Find where the given text appears and provide that cell's center as [X, Y] coordinate. 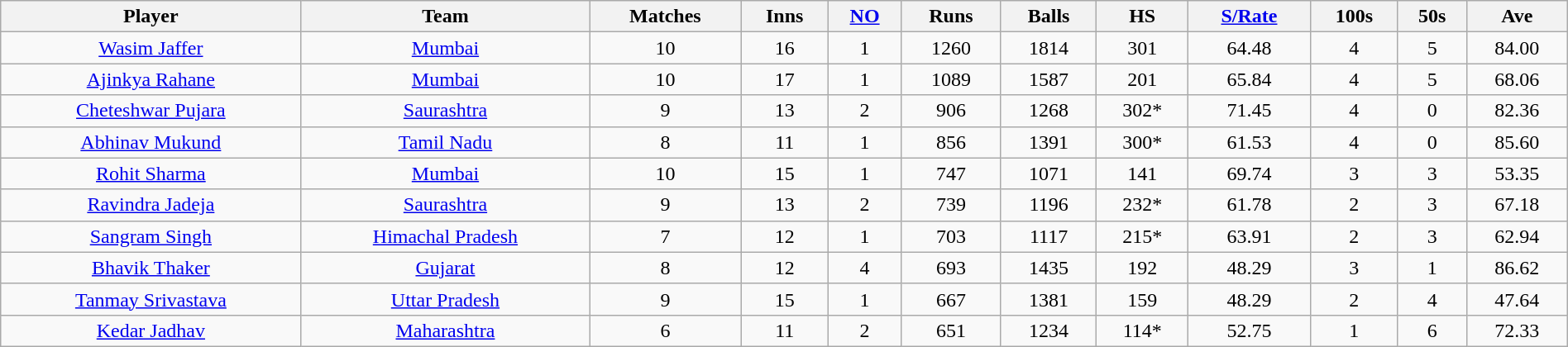
703 [951, 236]
84.00 [1517, 48]
53.35 [1517, 173]
63.91 [1249, 236]
1117 [1049, 236]
Gujarat [445, 268]
192 [1143, 268]
667 [951, 299]
1587 [1049, 79]
68.06 [1517, 79]
64.48 [1249, 48]
Uttar Pradesh [445, 299]
Maharashtra [445, 330]
16 [785, 48]
Sangram Singh [151, 236]
69.74 [1249, 173]
201 [1143, 79]
82.36 [1517, 111]
300* [1143, 142]
Ajinkya Rahane [151, 79]
65.84 [1249, 79]
Kedar Jadhav [151, 330]
302* [1143, 111]
HS [1143, 17]
17 [785, 79]
693 [951, 268]
141 [1143, 173]
Balls [1049, 17]
62.94 [1517, 236]
1260 [951, 48]
651 [951, 330]
159 [1143, 299]
72.33 [1517, 330]
Tamil Nadu [445, 142]
NO [865, 17]
1391 [1049, 142]
Himachal Pradesh [445, 236]
Rohit Sharma [151, 173]
Matches [665, 17]
85.60 [1517, 142]
Cheteshwar Pujara [151, 111]
856 [951, 142]
232* [1143, 205]
Runs [951, 17]
100s [1354, 17]
50s [1432, 17]
114* [1143, 330]
301 [1143, 48]
Ave [1517, 17]
52.75 [1249, 330]
61.53 [1249, 142]
7 [665, 236]
Inns [785, 17]
215* [1143, 236]
739 [951, 205]
Player [151, 17]
906 [951, 111]
67.18 [1517, 205]
1234 [1049, 330]
61.78 [1249, 205]
1435 [1049, 268]
Abhinav Mukund [151, 142]
747 [951, 173]
Tanmay Srivastava [151, 299]
1196 [1049, 205]
Wasim Jaffer [151, 48]
1071 [1049, 173]
1814 [1049, 48]
86.62 [1517, 268]
1381 [1049, 299]
Bhavik Thaker [151, 268]
71.45 [1249, 111]
Ravindra Jadeja [151, 205]
1089 [951, 79]
Team [445, 17]
S/Rate [1249, 17]
1268 [1049, 111]
47.64 [1517, 299]
